Pinpoint the cell where the given text exists, returning its (x, y) midpoint coordinate. 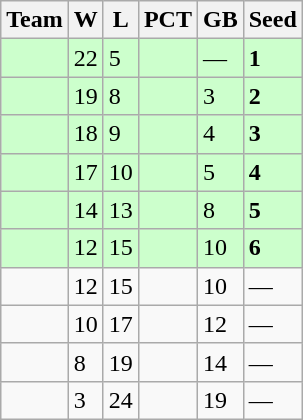
6 (272, 248)
13 (120, 210)
18 (86, 134)
1 (272, 58)
GB (220, 20)
24 (120, 400)
9 (120, 134)
PCT (168, 20)
W (86, 20)
22 (86, 58)
2 (272, 96)
Team (35, 20)
Seed (272, 20)
L (120, 20)
